For the text-containing cell, return its midpoint in [X, Y] coordinate format. 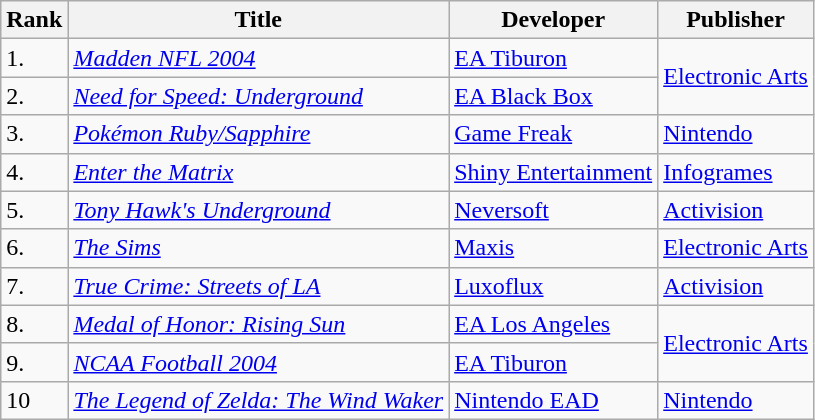
Title [258, 20]
EA Los Angeles [554, 324]
3. [34, 134]
Need for Speed: Underground [258, 96]
Enter the Matrix [258, 172]
Infogrames [736, 172]
Luxoflux [554, 286]
Madden NFL 2004 [258, 58]
9. [34, 362]
8. [34, 324]
NCAA Football 2004 [258, 362]
7. [34, 286]
Medal of Honor: Rising Sun [258, 324]
EA Black Box [554, 96]
Neversoft [554, 210]
Tony Hawk's Underground [258, 210]
Publisher [736, 20]
The Sims [258, 248]
True Crime: Streets of LA [258, 286]
6. [34, 248]
Developer [554, 20]
1. [34, 58]
Rank [34, 20]
Nintendo EAD [554, 400]
4. [34, 172]
10 [34, 400]
Maxis [554, 248]
2. [34, 96]
Game Freak [554, 134]
5. [34, 210]
Pokémon Ruby/Sapphire [258, 134]
The Legend of Zelda: The Wind Waker [258, 400]
Shiny Entertainment [554, 172]
